Extract the [X, Y] coordinate from the center of the cell holding the provided text.  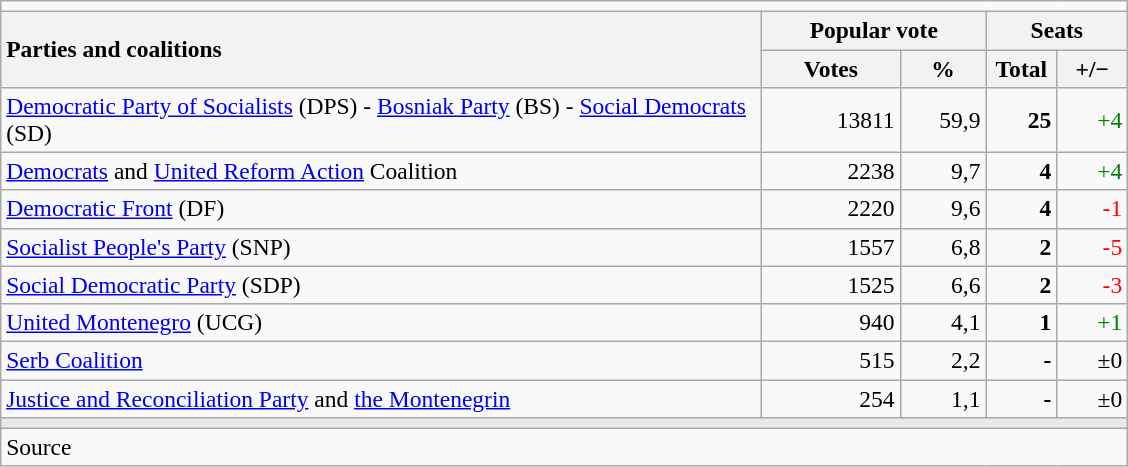
-3 [1092, 285]
13811 [831, 120]
25 [1022, 120]
-5 [1092, 247]
Seats [1057, 30]
Democratic Party of Socialists (DPS) - Bosniak Party (BS) - Social Democrats (SD) [382, 120]
% [943, 68]
Total [1022, 68]
6,8 [943, 247]
+/− [1092, 68]
Votes [831, 68]
Social Democratic Party (SDP) [382, 285]
Popular vote [874, 30]
254 [831, 398]
+1 [1092, 322]
Democratic Front (DF) [382, 209]
4,1 [943, 322]
940 [831, 322]
-1 [1092, 209]
9,6 [943, 209]
1525 [831, 285]
59,9 [943, 120]
2,2 [943, 360]
Serb Coalition [382, 360]
1 [1022, 322]
6,6 [943, 285]
Justice and Reconciliation Party and the Montenegrin [382, 398]
Parties and coalitions [382, 49]
1557 [831, 247]
515 [831, 360]
1,1 [943, 398]
9,7 [943, 171]
2220 [831, 209]
Democrats and United Reform Action Coalition [382, 171]
Source [564, 447]
Socialist People's Party (SNP) [382, 247]
2238 [831, 171]
United Montenegro (UCG) [382, 322]
